Provide the (X, Y) coordinate of the cell's center where the given text is located.  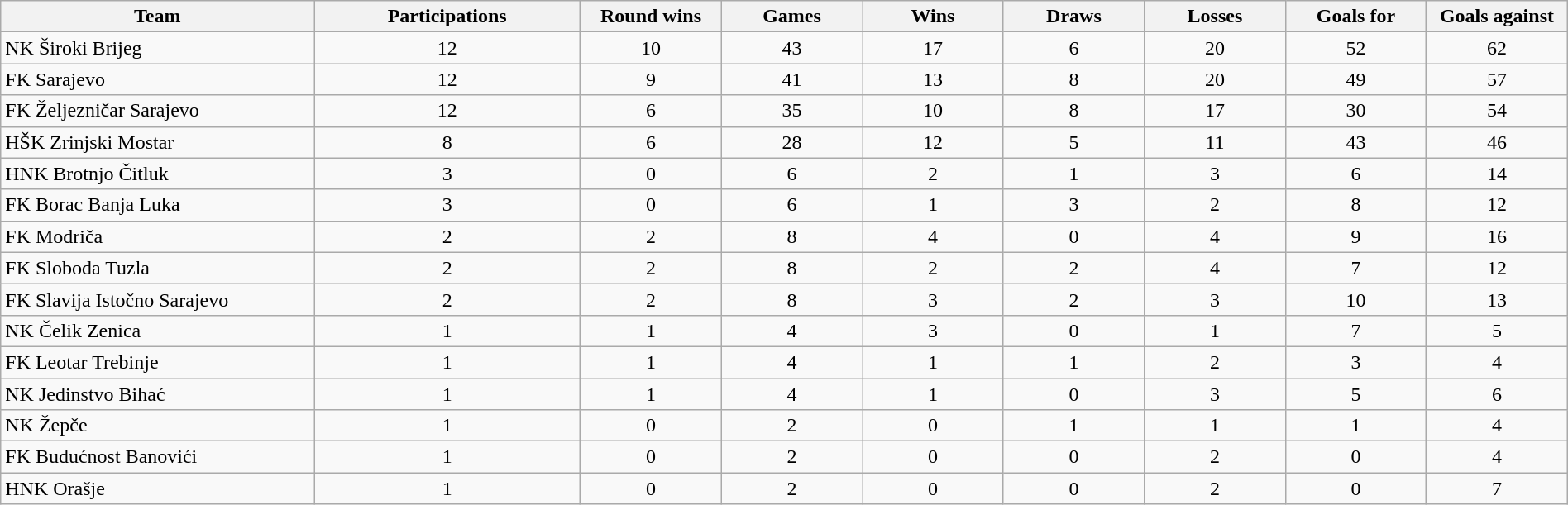
NK Žepče (157, 426)
Participations (447, 17)
HNK Brotnjo Čitluk (157, 174)
62 (1497, 48)
16 (1497, 236)
54 (1497, 111)
35 (791, 111)
11 (1215, 142)
41 (791, 79)
FK Sloboda Tuzla (157, 268)
HNK Orašje (157, 488)
Goals for (1355, 17)
Games (791, 17)
NK Čelik Zenica (157, 331)
FK Budućnost Banovići (157, 457)
FK Željezničar Sarajevo (157, 111)
30 (1355, 111)
NK Jedinstvo Bihać (157, 394)
49 (1355, 79)
FK Borac Banja Luka (157, 205)
Team (157, 17)
46 (1497, 142)
FK Leotar Trebinje (157, 362)
52 (1355, 48)
Round wins (651, 17)
Wins (933, 17)
Losses (1215, 17)
Draws (1073, 17)
28 (791, 142)
NK Široki Brijeg (157, 48)
HŠK Zrinjski Mostar (157, 142)
14 (1497, 174)
FK Slavija Istočno Sarajevo (157, 299)
57 (1497, 79)
FK Sarajevo (157, 79)
FK Modriča (157, 236)
Goals against (1497, 17)
